Determine the [X, Y] coordinate at the center of the cell enclosing the given text.  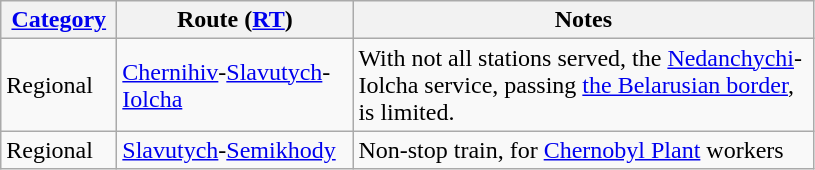
Non-stop train, for Chernobyl Plant workers [584, 150]
Slavutych-Semikhody [235, 150]
Category [59, 20]
With not all stations served, the Nedanchychi-Iolcha service, passing the Belarusian border, is limited. [584, 85]
Route (RT) [235, 20]
Chernihiv-Slavutych-Iolcha [235, 85]
Notes [584, 20]
